Scan for the cell matching the given text and deliver its [X, Y] coordinate at center. 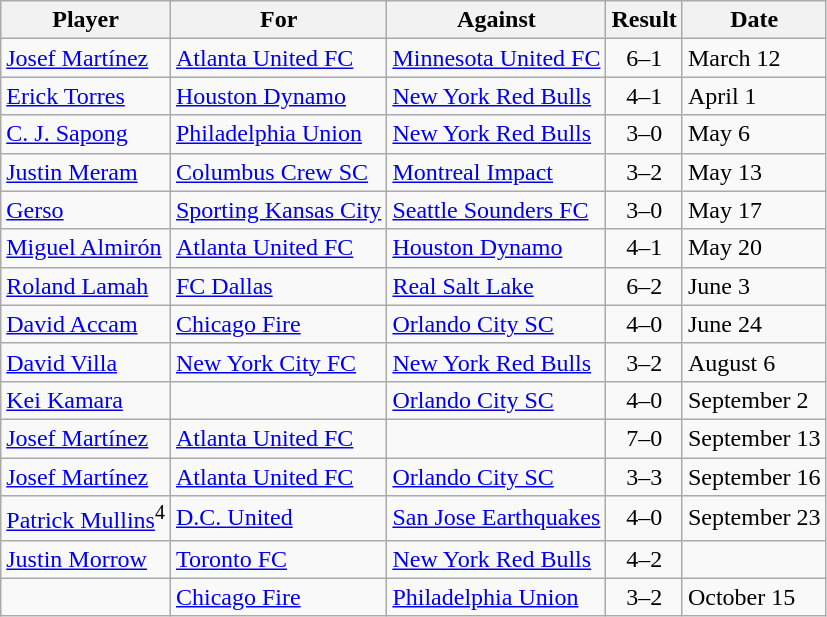
Player [86, 20]
Justin Meram [86, 172]
September 23 [754, 518]
Seattle Sounders FC [496, 210]
FC Dallas [278, 286]
Result [644, 20]
Montreal Impact [496, 172]
June 24 [754, 324]
Justin Morrow [86, 559]
March 12 [754, 58]
Gerso [86, 210]
For [278, 20]
April 1 [754, 96]
Against [496, 20]
6–2 [644, 286]
7–0 [644, 438]
May 6 [754, 134]
6–1 [644, 58]
Real Salt Lake [496, 286]
Minnesota United FC [496, 58]
D.C. United [278, 518]
David Villa [86, 362]
Date [754, 20]
3–3 [644, 477]
Sporting Kansas City [278, 210]
August 6 [754, 362]
Columbus Crew SC [278, 172]
Miguel Almirón [86, 248]
October 15 [754, 597]
May 13 [754, 172]
September 16 [754, 477]
David Accam [86, 324]
September 13 [754, 438]
Roland Lamah [86, 286]
Kei Kamara [86, 400]
June 3 [754, 286]
C. J. Sapong [86, 134]
Erick Torres [86, 96]
Patrick Mullins4 [86, 518]
Toronto FC [278, 559]
New York City FC [278, 362]
4–2 [644, 559]
September 2 [754, 400]
San Jose Earthquakes [496, 518]
May 17 [754, 210]
May 20 [754, 248]
